Find where the given text appears and provide that cell's center as (X, Y) coordinate. 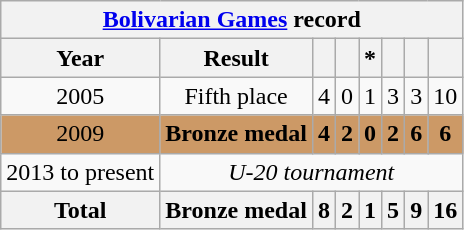
Total (80, 210)
2009 (80, 134)
* (370, 58)
2013 to present (80, 172)
U-20 tournament (312, 172)
9 (416, 210)
2005 (80, 96)
5 (394, 210)
16 (446, 210)
10 (446, 96)
Year (80, 58)
Bolivarian Games record (232, 20)
Result (236, 58)
Fifth place (236, 96)
8 (324, 210)
